Determine the (x, y) coordinate at the center of the cell enclosing the given text.  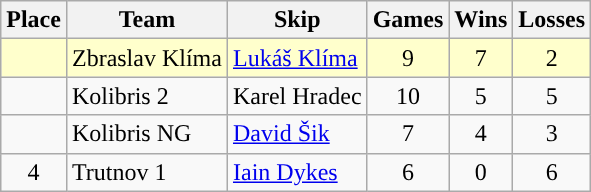
Games (408, 20)
Team (146, 20)
Skip (297, 20)
3 (552, 134)
Place (34, 20)
Kolibris 2 (146, 96)
Lukáš Klíma (297, 58)
Kolibris NG (146, 134)
Iain Dykes (297, 172)
0 (481, 172)
Wins (481, 20)
Trutnov 1 (146, 172)
10 (408, 96)
9 (408, 58)
2 (552, 58)
Losses (552, 20)
David Šik (297, 134)
Zbraslav Klíma (146, 58)
Karel Hradec (297, 96)
